Locate the cell with the specified text and output its [X, Y] center coordinate. 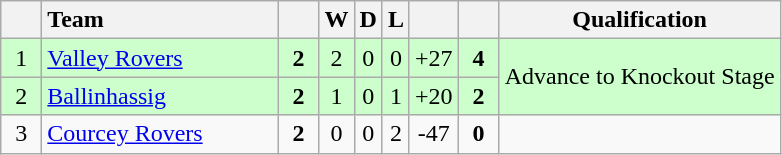
-47 [434, 134]
+27 [434, 58]
3 [22, 134]
+20 [434, 96]
Ballinhassig [160, 96]
Valley Rovers [160, 58]
Courcey Rovers [160, 134]
Team [160, 20]
4 [478, 58]
Advance to Knockout Stage [640, 77]
D [368, 20]
W [336, 20]
L [396, 20]
Qualification [640, 20]
